Pinpoint the cell where the given text exists, returning its (x, y) midpoint coordinate. 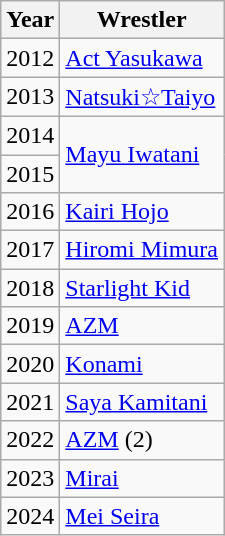
Mirai (142, 478)
2015 (30, 173)
Kairi Hojo (142, 212)
2014 (30, 135)
AZM (142, 326)
Konami (142, 364)
Starlight Kid (142, 288)
Year (30, 20)
Mayu Iwatani (142, 154)
2020 (30, 364)
Wrestler (142, 20)
2024 (30, 516)
2017 (30, 250)
2022 (30, 440)
2019 (30, 326)
2012 (30, 58)
Mei Seira (142, 516)
2023 (30, 478)
2013 (30, 97)
AZM (2) (142, 440)
2016 (30, 212)
Natsuki☆Taiyo (142, 97)
2018 (30, 288)
Act Yasukawa (142, 58)
Hiromi Mimura (142, 250)
2021 (30, 402)
Saya Kamitani (142, 402)
